Provide the [X, Y] coordinate of the cell's center where the given text is located.  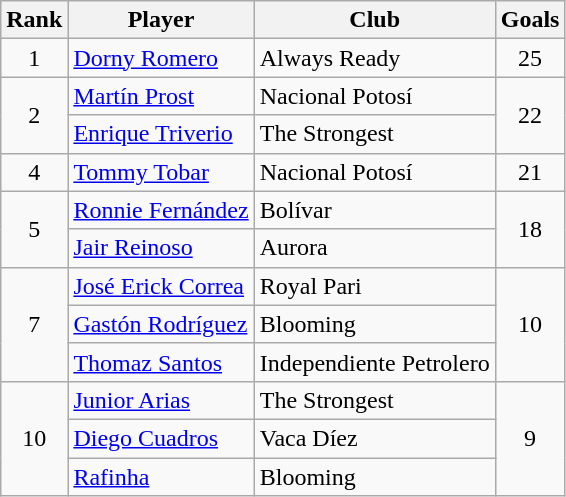
22 [530, 115]
Bolívar [374, 210]
25 [530, 58]
9 [530, 438]
Thomaz Santos [161, 362]
Enrique Triverio [161, 134]
Club [374, 20]
Royal Pari [374, 286]
Diego Cuadros [161, 438]
Rafinha [161, 477]
Gastón Rodríguez [161, 324]
Rank [34, 20]
18 [530, 229]
Aurora [374, 248]
Martín Prost [161, 96]
4 [34, 172]
Ronnie Fernández [161, 210]
Tommy Tobar [161, 172]
Dorny Romero [161, 58]
Junior Arias [161, 400]
Jair Reinoso [161, 248]
7 [34, 324]
José Erick Correa [161, 286]
Always Ready [374, 58]
Independiente Petrolero [374, 362]
Player [161, 20]
5 [34, 229]
1 [34, 58]
21 [530, 172]
2 [34, 115]
Goals [530, 20]
Vaca Díez [374, 438]
